For the text-containing cell, return its midpoint in [x, y] coordinate format. 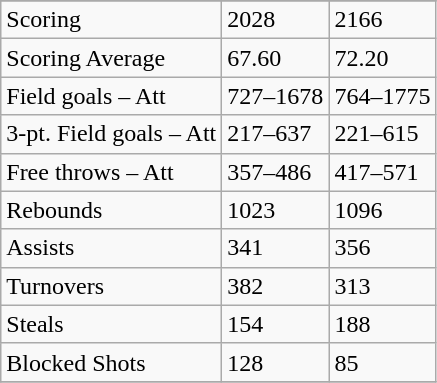
Assists [112, 248]
85 [382, 362]
Turnovers [112, 286]
1023 [276, 210]
Scoring [112, 20]
2166 [382, 20]
1096 [382, 210]
313 [382, 286]
Field goals – Att [112, 96]
727–1678 [276, 96]
356 [382, 248]
Scoring Average [112, 58]
357–486 [276, 172]
67.60 [276, 58]
221–615 [382, 134]
3-pt. Field goals – Att [112, 134]
Steals [112, 324]
188 [382, 324]
Rebounds [112, 210]
217–637 [276, 134]
417–571 [382, 172]
341 [276, 248]
Blocked Shots [112, 362]
72.20 [382, 58]
154 [276, 324]
128 [276, 362]
382 [276, 286]
2028 [276, 20]
764–1775 [382, 96]
Free throws – Att [112, 172]
